Search for the cell housing the specified text and yield its [x, y] center coordinate. 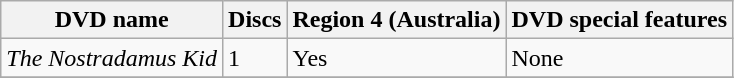
1 [255, 58]
None [620, 58]
DVD special features [620, 20]
Yes [396, 58]
The Nostradamus Kid [112, 58]
Region 4 (Australia) [396, 20]
Discs [255, 20]
DVD name [112, 20]
